Identify which cell holds the provided text, then report its (x, y) central coordinate. 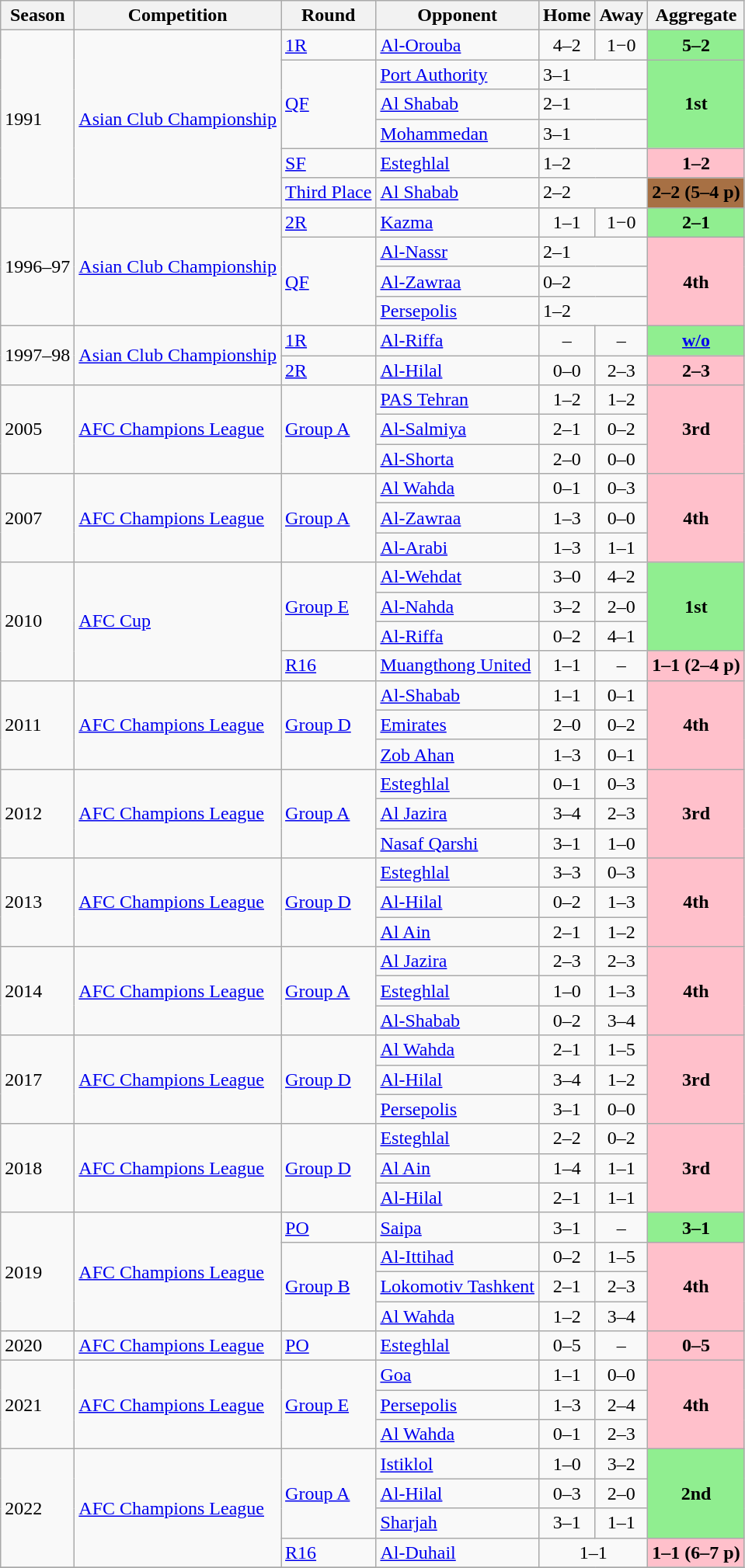
Competition (178, 16)
Port Authority (458, 75)
Al-Wehdat (458, 577)
3–0 (567, 577)
1997–98 (37, 355)
Aggregate (696, 16)
1–4 (567, 1168)
AFC Cup (178, 621)
2018 (37, 1168)
2013 (37, 902)
Emirates (458, 725)
3–3 (567, 873)
2020 (37, 1346)
Home (567, 16)
Opponent (458, 16)
Goa (458, 1375)
Al-Orouba (458, 45)
2nd (696, 1493)
Al-Nahda (458, 607)
2022 (37, 1508)
Al-Ittihad (458, 1257)
Group B (329, 1286)
1–1 (2–4 p) (696, 666)
Kazma (458, 222)
Al-Shorta (458, 459)
Third Place (329, 193)
SF (329, 163)
2014 (37, 991)
2005 (37, 429)
Mohammedan (458, 134)
Zob Ahan (458, 754)
Lokomotiv Tashkent (458, 1286)
2017 (37, 1080)
Al-Duhail (458, 1552)
Away (621, 16)
PAS Tehran (458, 400)
2011 (37, 725)
2–4 (621, 1405)
2–2 (5–4 p) (696, 193)
2012 (37, 813)
w/o (696, 340)
Istiklol (458, 1464)
Al-Nassr (458, 252)
Sharjah (458, 1523)
Round (329, 16)
Nasaf Qarshi (458, 843)
Al-Salmiya (458, 429)
5–2 (696, 45)
2021 (37, 1405)
1996–97 (37, 266)
2010 (37, 621)
2007 (37, 518)
Muangthong United (458, 666)
1991 (37, 119)
1–1 (6–7 p) (696, 1552)
4–1 (621, 636)
Saipa (458, 1227)
Al-Arabi (458, 548)
2019 (37, 1271)
Season (37, 16)
